Pinpoint the cell where the given text exists, returning its [X, Y] midpoint coordinate. 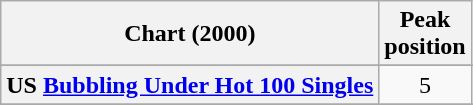
Chart (2000) [190, 34]
5 [425, 85]
Peakposition [425, 34]
US Bubbling Under Hot 100 Singles [190, 85]
